Detect which cell encompasses the target text, then output its (X, Y) center coordinate. 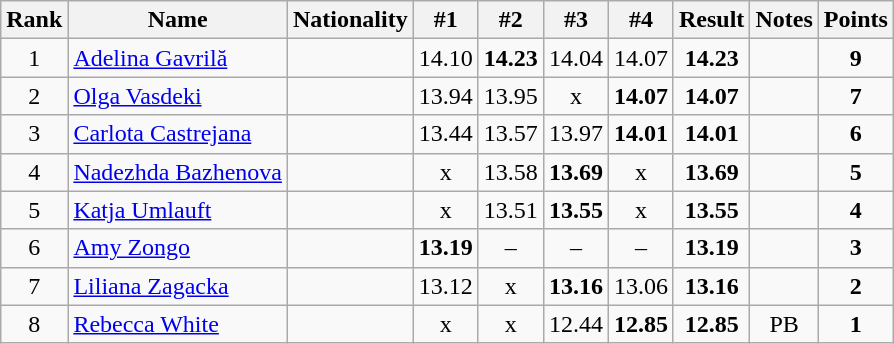
#3 (576, 20)
14.10 (446, 58)
Amy Zongo (178, 248)
Rebecca White (178, 324)
13.97 (576, 134)
13.51 (510, 210)
13.57 (510, 134)
13.95 (510, 96)
Nationality (350, 20)
Carlota Castrejana (178, 134)
PB (784, 324)
Name (178, 20)
Olga Vasdeki (178, 96)
Katja Umlauft (178, 210)
Liliana Zagacka (178, 286)
8 (34, 324)
Points (856, 20)
9 (856, 58)
Result (711, 20)
#4 (640, 20)
13.94 (446, 96)
14.04 (576, 58)
12.44 (576, 324)
Adelina Gavrilă (178, 58)
13.58 (510, 172)
#2 (510, 20)
#1 (446, 20)
13.12 (446, 286)
Nadezhda Bazhenova (178, 172)
13.06 (640, 286)
13.44 (446, 134)
Rank (34, 20)
Notes (784, 20)
